Provide the [X, Y] coordinate of the cell's center where the given text is located.  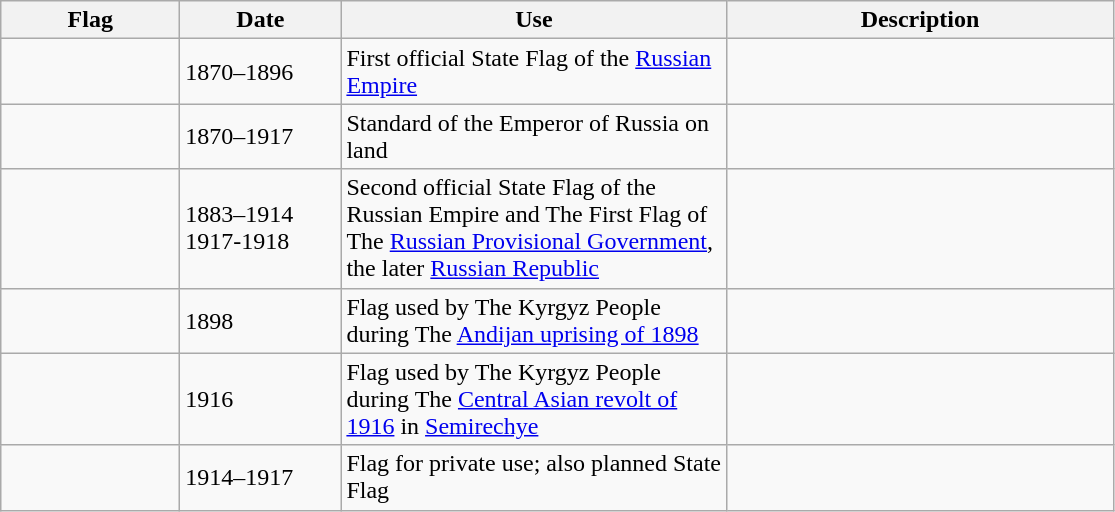
Flag used by The Kyrgyz People during The Central Asian revolt of 1916 in Semirechye [534, 399]
Second official State Flag of the Russian Empire and The First Flag of The Russian Provisional Government, the later Russian Republic [534, 228]
Description [920, 20]
1883–19141917-1918 [260, 228]
Standard of the Emperor of Russia on land [534, 136]
Flag [90, 20]
Flag used by The Kyrgyz People during The Andijan uprising of 1898 [534, 320]
1870–1896 [260, 72]
1916 [260, 399]
Flag for private use; also planned State Flag [534, 478]
1870–1917 [260, 136]
1898 [260, 320]
Date [260, 20]
Use [534, 20]
First official State Flag of the Russian Empire [534, 72]
1914–1917 [260, 478]
